Find where the given text appears and provide that cell's center as [x, y] coordinate. 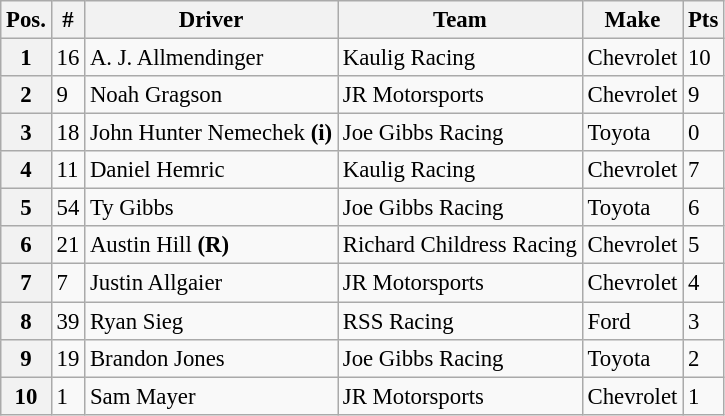
Driver [212, 20]
18 [68, 133]
Justin Allgaier [212, 283]
Sam Mayer [212, 396]
0 [704, 133]
19 [68, 358]
Pts [704, 20]
Team [460, 20]
Pos. [26, 20]
Richard Childress Racing [460, 245]
Ford [632, 321]
Austin Hill (R) [212, 245]
Daniel Hemric [212, 170]
Ryan Sieg [212, 321]
# [68, 20]
39 [68, 321]
Brandon Jones [212, 358]
A. J. Allmendinger [212, 58]
Make [632, 20]
RSS Racing [460, 321]
16 [68, 58]
Noah Gragson [212, 95]
Ty Gibbs [212, 208]
John Hunter Nemechek (i) [212, 133]
54 [68, 208]
21 [68, 245]
11 [68, 170]
8 [26, 321]
